Extract the (X, Y) coordinate from the center of the cell holding the provided text.  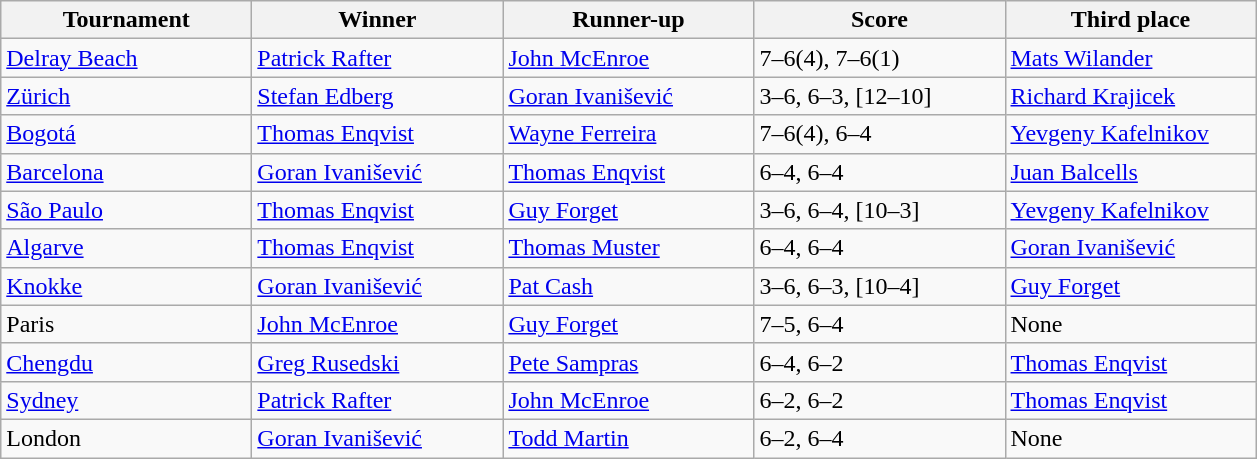
Greg Rusedski (378, 362)
Sydney (126, 400)
Pete Sampras (628, 362)
3–6, 6–3, [12–10] (880, 96)
Tournament (126, 20)
Bogotá (126, 134)
Richard Krajicek (1130, 96)
Runner-up (628, 20)
Zürich (126, 96)
Juan Balcells (1130, 172)
3–6, 6–3, [10–4] (880, 286)
São Paulo (126, 210)
Algarve (126, 248)
Chengdu (126, 362)
6–2, 6–4 (880, 438)
Paris (126, 324)
London (126, 438)
Third place (1130, 20)
Thomas Muster (628, 248)
Winner (378, 20)
Score (880, 20)
6–2, 6–2 (880, 400)
Stefan Edberg (378, 96)
7–6(4), 6–4 (880, 134)
Wayne Ferreira (628, 134)
7–6(4), 7–6(1) (880, 58)
3–6, 6–4, [10–3] (880, 210)
Delray Beach (126, 58)
Barcelona (126, 172)
6–4, 6–2 (880, 362)
Mats Wilander (1130, 58)
Knokke (126, 286)
Todd Martin (628, 438)
Pat Cash (628, 286)
7–5, 6–4 (880, 324)
